Return the [X, Y] coordinate for the center point of the cell that contains the specified text.  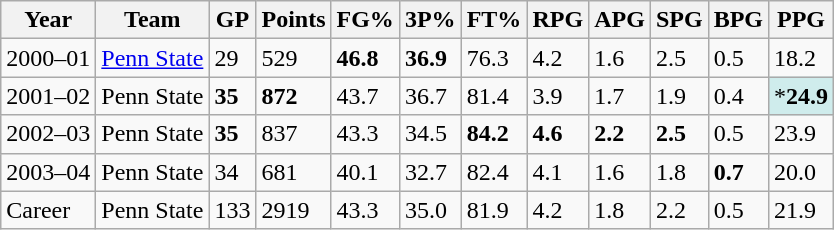
35.0 [430, 210]
GP [232, 20]
82.4 [494, 172]
84.2 [494, 134]
SPG [679, 20]
3P% [430, 20]
1.9 [679, 96]
40.1 [365, 172]
46.8 [365, 58]
133 [232, 210]
1.7 [620, 96]
2000–01 [48, 58]
*24.9 [800, 96]
872 [294, 96]
2001–02 [48, 96]
21.9 [800, 210]
2919 [294, 210]
2003–04 [48, 172]
81.4 [494, 96]
43.7 [365, 96]
29 [232, 58]
34 [232, 172]
76.3 [494, 58]
837 [294, 134]
PPG [800, 20]
Year [48, 20]
Points [294, 20]
4.1 [558, 172]
81.9 [494, 210]
2002–03 [48, 134]
18.2 [800, 58]
APG [620, 20]
681 [294, 172]
34.5 [430, 134]
FT% [494, 20]
23.9 [800, 134]
36.9 [430, 58]
0.4 [738, 96]
20.0 [800, 172]
36.7 [430, 96]
RPG [558, 20]
FG% [365, 20]
529 [294, 58]
32.7 [430, 172]
4.6 [558, 134]
0.7 [738, 172]
3.9 [558, 96]
Career [48, 210]
BPG [738, 20]
Team [152, 20]
